Scan for the cell matching the given text and deliver its (x, y) coordinate at center. 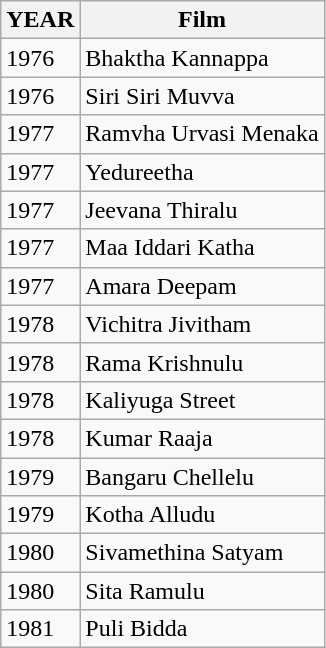
Bangaru Chellelu (202, 477)
YEAR (40, 20)
Sivamethina Satyam (202, 553)
Sita Ramulu (202, 591)
Amara Deepam (202, 286)
Kumar Raaja (202, 438)
Film (202, 20)
Jeevana Thiralu (202, 210)
Kaliyuga Street (202, 400)
Bhaktha Kannappa (202, 58)
Siri Siri Muvva (202, 96)
Rama Krishnulu (202, 362)
Vichitra Jivitham (202, 324)
Puli Bidda (202, 629)
Yedureetha (202, 172)
1981 (40, 629)
Ramvha Urvasi Menaka (202, 134)
Kotha Alludu (202, 515)
Maa Iddari Katha (202, 248)
